Output the (x, y) coordinate of the center of the cell containing the given text.  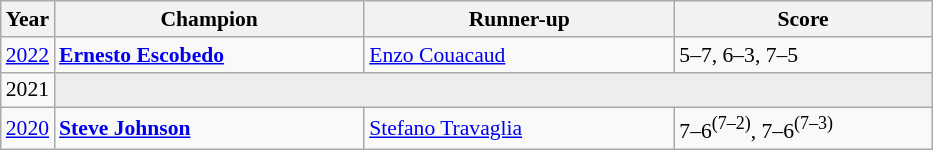
Runner-up (519, 19)
Ernesto Escobedo (209, 55)
Score (803, 19)
7–6(7–2), 7–6(7–3) (803, 128)
Enzo Couacaud (519, 55)
Stefano Travaglia (519, 128)
Steve Johnson (209, 128)
Champion (209, 19)
2020 (28, 128)
5–7, 6–3, 7–5 (803, 55)
Year (28, 19)
2021 (28, 90)
2022 (28, 55)
